For the text-containing cell, return its midpoint in (x, y) coordinate format. 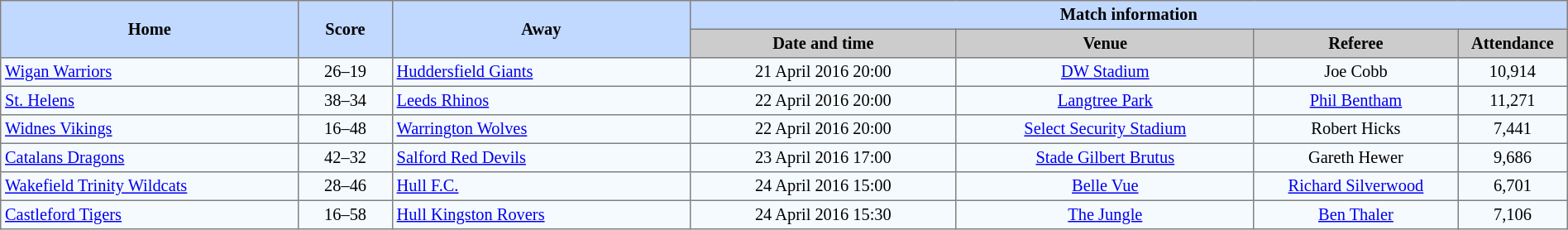
Select Security Stadium (1105, 129)
Langtree Park (1105, 100)
Warrington Wolves (541, 129)
Wakefield Trinity Wildcats (150, 186)
Castleford Tigers (150, 214)
Venue (1105, 43)
Hull Kingston Rovers (541, 214)
16–58 (346, 214)
Hull F.C. (541, 186)
Richard Silverwood (1355, 186)
26–19 (346, 72)
11,271 (1513, 100)
24 April 2016 15:30 (823, 214)
St. Helens (150, 100)
Leeds Rhinos (541, 100)
23 April 2016 17:00 (823, 157)
Score (346, 30)
The Jungle (1105, 214)
Joe Cobb (1355, 72)
Phil Bentham (1355, 100)
Referee (1355, 43)
10,914 (1513, 72)
Gareth Hewer (1355, 157)
Home (150, 30)
Date and time (823, 43)
21 April 2016 20:00 (823, 72)
Match information (1128, 15)
Huddersfield Giants (541, 72)
DW Stadium (1105, 72)
Away (541, 30)
42–32 (346, 157)
Wigan Warriors (150, 72)
Salford Red Devils (541, 157)
Belle Vue (1105, 186)
9,686 (1513, 157)
7,441 (1513, 129)
24 April 2016 15:00 (823, 186)
7,106 (1513, 214)
Ben Thaler (1355, 214)
6,701 (1513, 186)
28–46 (346, 186)
Robert Hicks (1355, 129)
Attendance (1513, 43)
38–34 (346, 100)
Catalans Dragons (150, 157)
16–48 (346, 129)
Stade Gilbert Brutus (1105, 157)
Widnes Vikings (150, 129)
